From the cell containing the given text, extract its center point as (x, y) coordinate. 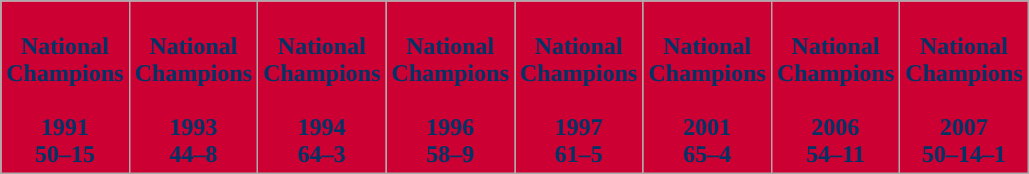
NationalChampions200654–11 (835, 88)
NationalChampions199344–8 (193, 88)
NationalChampions199150–15 (65, 88)
NationalChampions200165–4 (707, 88)
NationalChampions199464–3 (322, 88)
NationalChampions199658–9 (450, 88)
NationalChampions200750–14–1 (964, 88)
NationalChampions199761–5 (578, 88)
